Locate the cell with the specified text and output its [x, y] center coordinate. 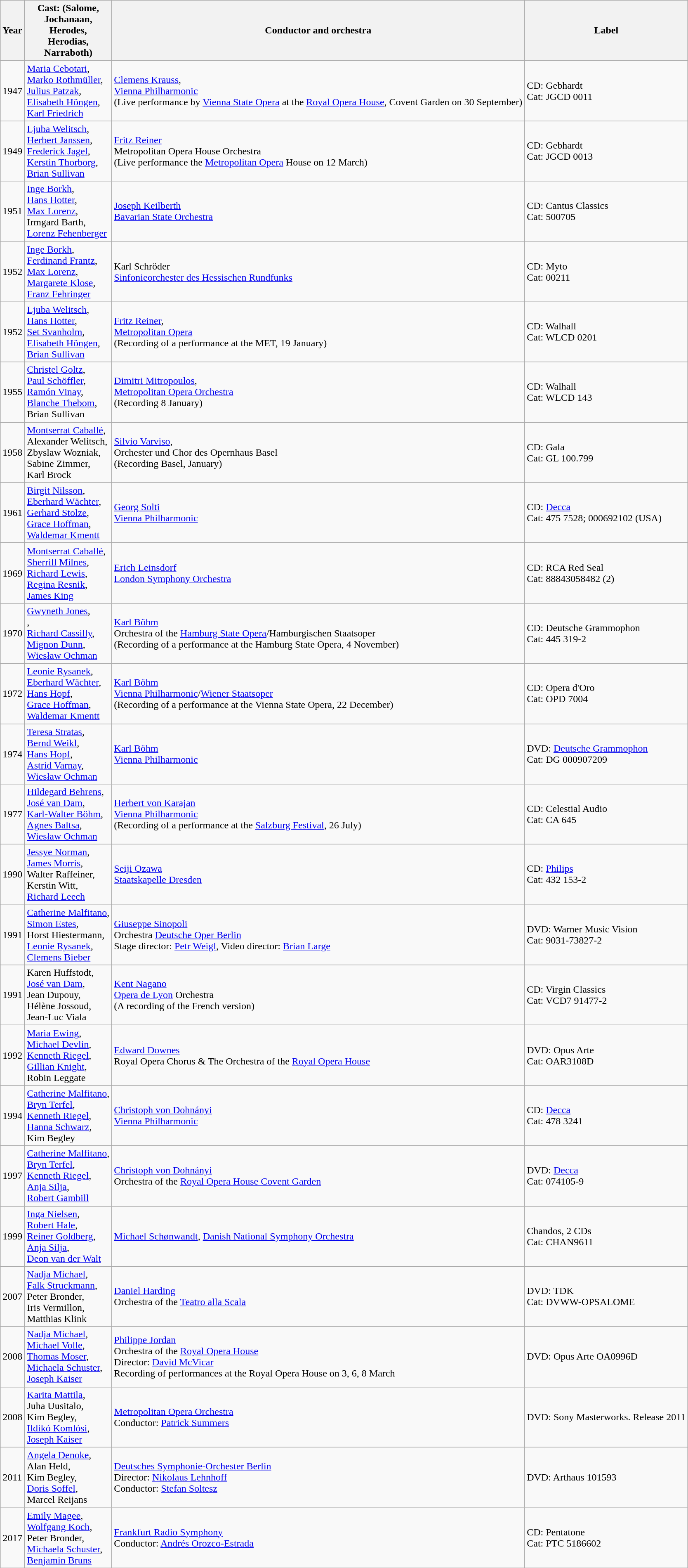
Michael Schønwandt, Danish National Symphony Orchestra [318, 1236]
DVD: Sony Masterworks. Release 2011 [606, 1417]
Christoph von DohnányiOrchestra of the Royal Opera House Covent Garden [318, 1176]
DVD: Warner Music VisionCat: 9031-73827-2 [606, 935]
1974 [12, 754]
Silvio Varviso,Orchester und Chor des Opernhaus Basel(Recording Basel, January) [318, 452]
CD: Opera d'Oro Cat: OPD 7004 [606, 693]
1947 [12, 91]
Gwyneth Jones,,Richard Cassilly,Mignon Dunn,Wiesław Ochman [68, 633]
Catherine Malfitano,Simon Estes,Horst Hiestermann,Leonie Rysanek,Clemens Bieber [68, 935]
Conductor and orchestra [318, 31]
Montserrat Caballé,Alexander Welitsch,Zbyslaw Wozniak,Sabine Zimmer,Karl Brock [68, 452]
CD: DeccaCat: 475 7528; 000692102 (USA) [606, 513]
Nadja Michael,Falk Struckmann,Peter Bronder,Iris Vermillon,Matthias Klink [68, 1296]
Metropolitan Opera OrchestraConductor: Patrick Summers [318, 1417]
Ljuba Welitsch,Hans Hotter,Set Svanholm,Elisabeth Höngen,Brian Sullivan [68, 332]
2011 [12, 1477]
Karl SchröderSinfonieorchester des Hessischen Rundfunks [318, 272]
Catherine Malfitano,Bryn Terfel,Kenneth Riegel,Hanna Schwarz,Kim Begley [68, 1116]
Angela Denoke,Alan Held,Kim Begley,Doris Soffel,Marcel Reijans [68, 1477]
Joseph KeilberthBavarian State Orchestra [318, 211]
1970 [12, 633]
Karl BöhmVienna Philharmonic/Wiener Staatsoper(Recording of a performance at the Vienna State Opera, 22 December) [318, 693]
Cast: (Salome,Jochanaan,Herodes,Herodias,Narraboth) [68, 31]
Clemens Krauss,Vienna Philharmonic(Live performance by Vienna State Opera at the Royal Opera House, Covent Garden on 30 September) [318, 91]
Nadja Michael,Michael Volle,Thomas Moser,Michaela Schuster,Joseph Kaiser [68, 1357]
Karl BöhmVienna Philharmonic [318, 754]
Label [606, 31]
Erich LeinsdorfLondon Symphony Orchestra [318, 573]
Dimitri Mitropoulos,Metropolitan Opera Orchestra(Recording 8 January) [318, 392]
Leonie Rysanek,Eberhard Wächter,Hans Hopf,Grace Hoffman,Waldemar Kmentt [68, 693]
Kent NaganoOpera de Lyon Orchestra(A recording of the French version) [318, 995]
CD: Virgin ClassicsCat: VCD7 91477-2 [606, 995]
Birgit Nilsson,Eberhard Wächter,Gerhard Stolze,Grace Hoffman,Waldemar Kmentt [68, 513]
Catherine Malfitano,Bryn Terfel,Kenneth Riegel,Anja Silja,Robert Gambill [68, 1176]
CD: Deutsche Grammophon Cat: 445 319-2 [606, 633]
Ljuba Welitsch,Herbert Janssen,Frederick Jagel,Kerstin Thorborg,Brian Sullivan [68, 151]
2007 [12, 1296]
1969 [12, 573]
CD: GalaCat: GL 100.799 [606, 452]
Maria Cebotari,Marko Rothmüller,Julius Patzak,Elisabeth Höngen,Karl Friedrich [68, 91]
Frankfurt Radio SymphonyConductor: Andrés Orozco-Estrada [318, 1537]
1951 [12, 211]
DVD: TDKCat: DVWW-OPSALOME [606, 1296]
Philippe JordanOrchestra of the Royal Opera HouseDirector: David McVicarRecording of performances at the Royal Opera House on 3, 6, 8 March [318, 1357]
Year [12, 31]
1961 [12, 513]
CD: WalhallCat: WLCD 0201 [606, 332]
Christoph von DohnányiVienna Philharmonic [318, 1116]
Daniel HardingOrchestra of the Teatro alla Scala [318, 1296]
Maria Ewing,Michael Devlin,Kenneth Riegel,Gillian Knight,Robin Leggate [68, 1055]
2017 [12, 1537]
CD: GebhardtCat: JGCD 0013 [606, 151]
Christel Goltz,Paul Schöffler,Ramón Vinay,Blanche Thebom,Brian Sullivan [68, 392]
Inge Borkh,Hans Hotter,Max Lorenz,Irmgard Barth,Lorenz Fehenberger [68, 211]
Hildegard Behrens,José van Dam,Karl-Walter Böhm,Agnes Baltsa,Wiesław Ochman [68, 814]
CD: RCA Red Seal Cat: 88843058482 (2) [606, 573]
DVD: Opus Arte Cat: OAR3108D [606, 1055]
Fritz Reiner,Metropolitan Opera(Recording of a performance at the MET, 19 January) [318, 332]
Herbert von KarajanVienna Philharmonic(Recording of a performance at the Salzburg Festival, 26 July) [318, 814]
Deutsches Symphonie-Orchester BerlinDirector: Nikolaus LehnhoffConductor: Stefan Soltesz [318, 1477]
Inge Borkh,Ferdinand Frantz,Max Lorenz,Margarete Klose,Franz Fehringer [68, 272]
DVD: Opus Arte OA0996D [606, 1357]
Giuseppe SinopoliOrchestra Deutsche Oper BerlinStage director: Petr Weigl, Video director: Brian Large [318, 935]
CD: PentatoneCat: PTC 5186602 [606, 1537]
1955 [12, 392]
1977 [12, 814]
1994 [12, 1116]
1999 [12, 1236]
CD: Decca Cat: 478 3241 [606, 1116]
Chandos, 2 CDsCat: CHAN9611 [606, 1236]
Jessye Norman,James Morris,Walter Raffeiner,Kerstin Witt,Richard Leech [68, 875]
Karita Mattila,Juha Uusitalo,Kim Begley,Ildikó Komlósi,Joseph Kaiser [68, 1417]
Montserrat Caballé,Sherrill Milnes,Richard Lewis,Regina Resnik,James King [68, 573]
Fritz ReinerMetropolitan Opera House Orchestra(Live performance the Metropolitan Opera House on 12 March) [318, 151]
Karl BöhmOrchestra of the Hamburg State Opera/Hamburgischen Staatsoper(Recording of a performance at the Hamburg State Opera, 4 November) [318, 633]
1949 [12, 151]
CD: MytoCat: 00211 [606, 272]
1997 [12, 1176]
DVD: Deutsche GrammophonCat: DG 000907209 [606, 754]
CD: GebhardtCat: JGCD 0011 [606, 91]
1958 [12, 452]
1992 [12, 1055]
DVD: DeccaCat: 074105-9 [606, 1176]
Teresa Stratas,Bernd Weikl,Hans Hopf,Astrid Varnay,Wiesław Ochman [68, 754]
Inga Nielsen,Robert Hale,Reiner Goldberg,Anja Silja,Deon van der Walt [68, 1236]
DVD: Arthaus 101593 [606, 1477]
CD: Cantus ClassicsCat: 500705 [606, 211]
Seiji OzawaStaatskapelle Dresden [318, 875]
CD: PhilipsCat: 432 153-2 [606, 875]
1972 [12, 693]
Karen Huffstodt,José van Dam,Jean Dupouy,Hélène Jossoud,Jean-Luc Viala [68, 995]
Georg SoltiVienna Philharmonic [318, 513]
CD: WalhallCat: WLCD 143 [606, 392]
1990 [12, 875]
Emily Magee,Wolfgang Koch,Peter Bronder,Michaela Schuster,Benjamin Bruns [68, 1537]
CD: Celestial AudioCat: CA 645 [606, 814]
Edward DownesRoyal Opera Chorus & The Orchestra of the Royal Opera House [318, 1055]
